Search for the cell housing the specified text and yield its (X, Y) center coordinate. 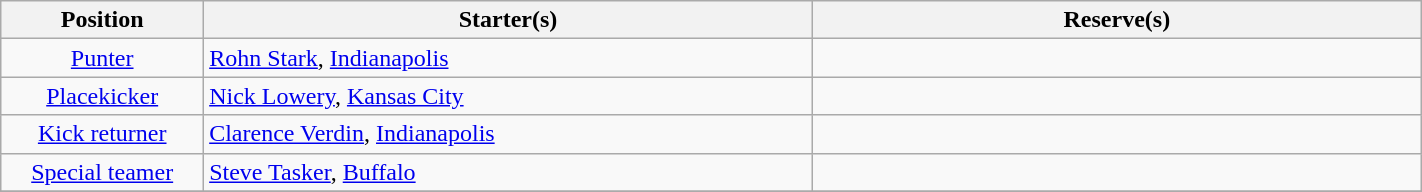
Kick returner (102, 134)
Punter (102, 58)
Special teamer (102, 172)
Rohn Stark, Indianapolis (508, 58)
Starter(s) (508, 20)
Position (102, 20)
Steve Tasker, Buffalo (508, 172)
Clarence Verdin, Indianapolis (508, 134)
Placekicker (102, 96)
Nick Lowery, Kansas City (508, 96)
Reserve(s) (1116, 20)
